Output the (x, y) coordinate of the center of the cell containing the given text.  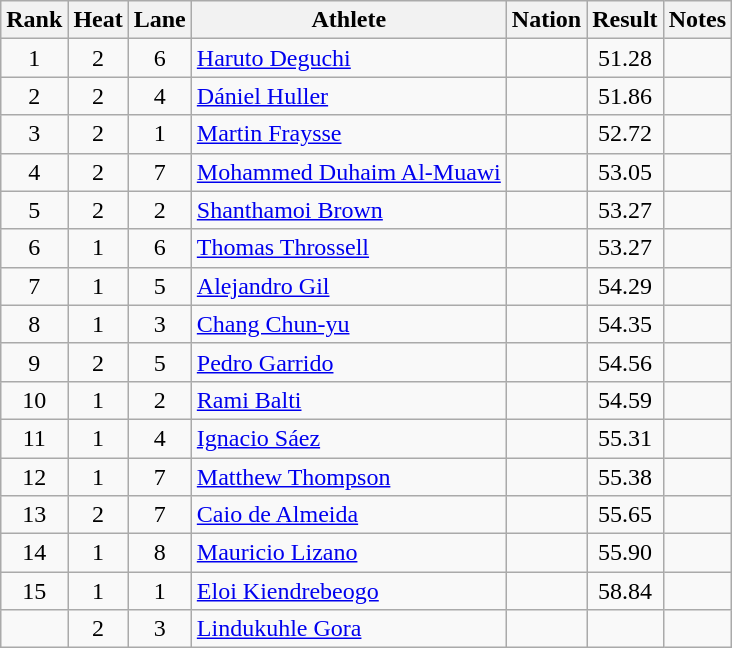
Eloi Kiendrebeogo (348, 591)
55.38 (625, 477)
Shanthamoi Brown (348, 210)
Matthew Thompson (348, 477)
55.31 (625, 438)
15 (34, 591)
12 (34, 477)
Lane (160, 20)
10 (34, 400)
Lindukuhle Gora (348, 629)
52.72 (625, 134)
Haruto Deguchi (348, 58)
51.86 (625, 96)
11 (34, 438)
Mauricio Lizano (348, 553)
55.65 (625, 515)
53.05 (625, 172)
14 (34, 553)
54.35 (625, 324)
54.56 (625, 362)
Caio de Almeida (348, 515)
54.59 (625, 400)
Martin Fraysse (348, 134)
Result (625, 20)
Pedro Garrido (348, 362)
51.28 (625, 58)
Thomas Throssell (348, 248)
Athlete (348, 20)
Rami Balti (348, 400)
9 (34, 362)
Mohammed Duhaim Al-Muawi (348, 172)
Dániel Huller (348, 96)
Alejandro Gil (348, 286)
Ignacio Sáez (348, 438)
13 (34, 515)
Notes (697, 20)
58.84 (625, 591)
Nation (546, 20)
54.29 (625, 286)
Chang Chun-yu (348, 324)
55.90 (625, 553)
Rank (34, 20)
Heat (98, 20)
